Detect which cell encompasses the target text, then output its (x, y) center coordinate. 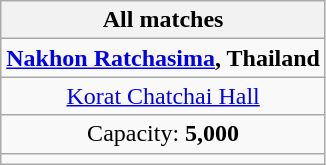
Nakhon Ratchasima, Thailand (164, 58)
All matches (164, 20)
Capacity: 5,000 (164, 134)
Korat Chatchai Hall (164, 96)
